Extract the (X, Y) coordinate from the center of the cell holding the provided text.  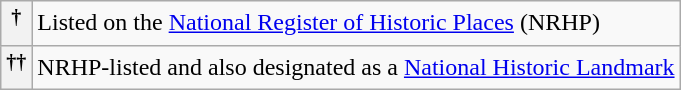
Listed on the National Register of Historic Places (NRHP) (356, 24)
† (16, 24)
NRHP-listed and also designated as a National Historic Landmark (356, 68)
†† (16, 68)
